Determine the [x, y] coordinate at the center of the cell enclosing the given text.  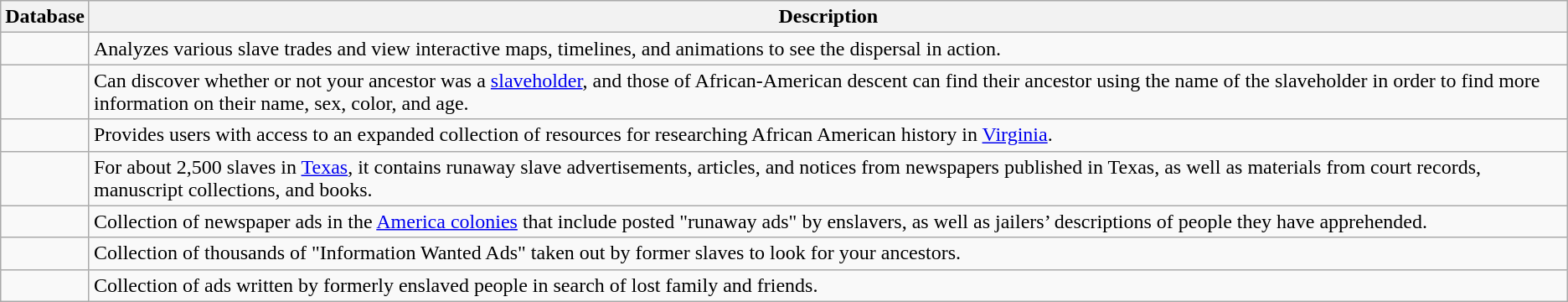
Analyzes various slave trades and view interactive maps, timelines, and animations to see the dispersal in action. [828, 49]
Description [828, 17]
Database [45, 17]
Collection of thousands of "Information Wanted Ads" taken out by former slaves to look for your ancestors. [828, 253]
Provides users with access to an expanded collection of resources for researching African American history in Virginia. [828, 135]
Collection of ads written by formerly enslaved people in search of lost family and friends. [828, 285]
